Return the (x, y) coordinate for the center point of the cell that contains the specified text.  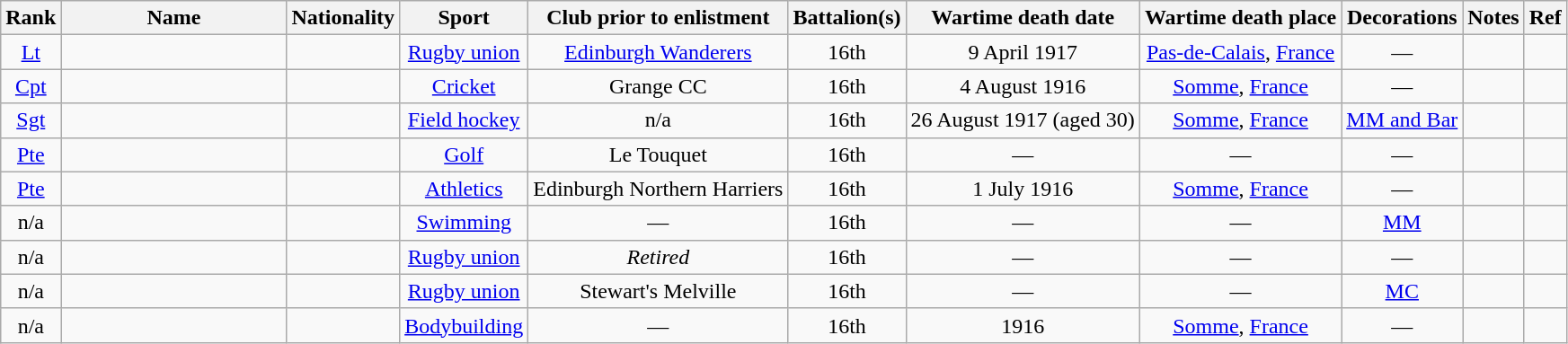
Golf (464, 154)
Cricket (464, 86)
9 April 1917 (1023, 52)
Edinburgh Wanderers (658, 52)
Pas-de-Calais, France (1240, 52)
Ref (1546, 18)
Swimming (464, 223)
1916 (1023, 325)
Grange CC (658, 86)
Le Touquet (658, 154)
1 July 1916 (1023, 189)
Bodybuilding (464, 325)
Retired (658, 257)
Athletics (464, 189)
Rank (31, 18)
MM (1402, 223)
Name (174, 18)
MC (1402, 291)
Wartime death place (1240, 18)
Notes (1493, 18)
Sgt (31, 120)
Sport (464, 18)
Wartime death date (1023, 18)
Decorations (1402, 18)
MM and Bar (1402, 120)
26 August 1917 (aged 30) (1023, 120)
Lt (31, 52)
Stewart's Melville (658, 291)
Cpt (31, 86)
Battalion(s) (846, 18)
Nationality (343, 18)
Edinburgh Northern Harriers (658, 189)
Field hockey (464, 120)
4 August 1916 (1023, 86)
Club prior to enlistment (658, 18)
